Determine the [x, y] coordinate at the center of the cell enclosing the given text.  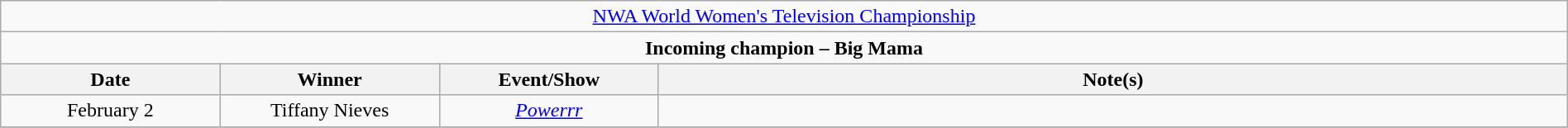
NWA World Women's Television Championship [784, 17]
Winner [329, 79]
Tiffany Nieves [329, 111]
Event/Show [549, 79]
February 2 [111, 111]
Powerrr [549, 111]
Incoming champion – Big Mama [784, 48]
Note(s) [1113, 79]
Date [111, 79]
